From the cell containing the given text, extract its center point as (X, Y) coordinate. 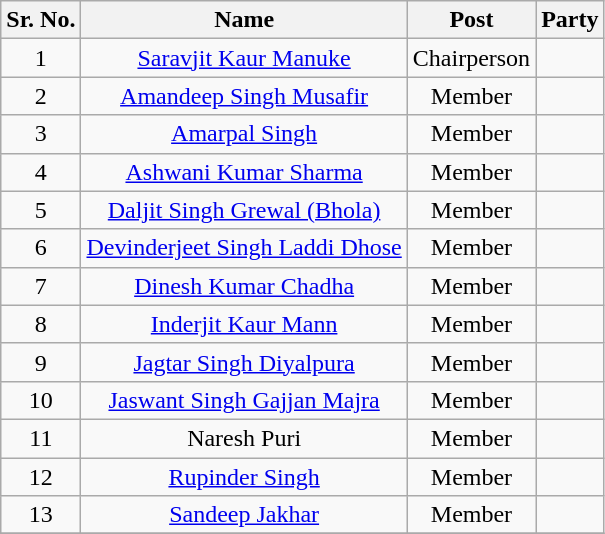
Amarpal Singh (244, 134)
Sandeep Jakhar (244, 515)
4 (41, 172)
Name (244, 20)
Saravjit Kaur Manuke (244, 58)
Naresh Puri (244, 438)
Dinesh Kumar Chadha (244, 286)
Daljit Singh Grewal (Bhola) (244, 210)
1 (41, 58)
Jaswant Singh Gajjan Majra (244, 400)
Sr. No. (41, 20)
Chairperson (471, 58)
Post (471, 20)
Ashwani Kumar Sharma (244, 172)
2 (41, 96)
8 (41, 324)
12 (41, 477)
9 (41, 362)
5 (41, 210)
Rupinder Singh (244, 477)
3 (41, 134)
Inderjit Kaur Mann (244, 324)
Devinderjeet Singh Laddi Dhose (244, 248)
11 (41, 438)
13 (41, 515)
7 (41, 286)
Amandeep Singh Musafir (244, 96)
6 (41, 248)
10 (41, 400)
Jagtar Singh Diyalpura (244, 362)
Party (570, 20)
